Return [X, Y] of the center of cell containing provided text 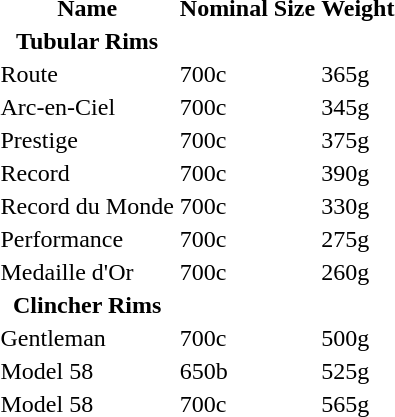
650b [247, 371]
